Extract the (x, y) coordinate from the center of the cell holding the provided text.  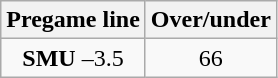
66 (210, 58)
Pregame line (74, 20)
Over/under (210, 20)
SMU –3.5 (74, 58)
